Identify which cell holds the provided text, then report its [x, y] central coordinate. 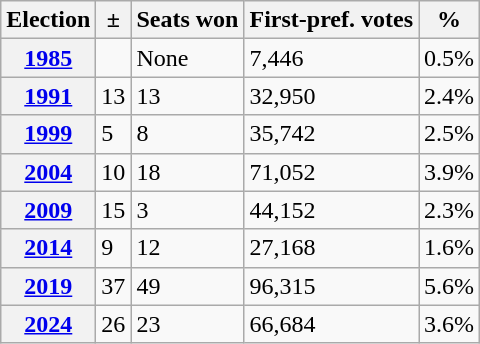
3.6% [450, 324]
1991 [48, 96]
18 [188, 172]
5.6% [450, 286]
71,052 [332, 172]
32,950 [332, 96]
2.4% [450, 96]
23 [188, 324]
44,152 [332, 210]
37 [114, 286]
1999 [48, 134]
2009 [48, 210]
10 [114, 172]
96,315 [332, 286]
12 [188, 248]
66,684 [332, 324]
2.3% [450, 210]
2004 [48, 172]
2019 [48, 286]
1.6% [450, 248]
± [114, 20]
3.9% [450, 172]
27,168 [332, 248]
26 [114, 324]
7,446 [332, 58]
% [450, 20]
First-pref. votes [332, 20]
8 [188, 134]
2.5% [450, 134]
None [188, 58]
9 [114, 248]
2024 [48, 324]
35,742 [332, 134]
2014 [48, 248]
1985 [48, 58]
5 [114, 134]
15 [114, 210]
3 [188, 210]
Election [48, 20]
0.5% [450, 58]
49 [188, 286]
Seats won [188, 20]
